Scan for the cell matching the given text and deliver its (x, y) coordinate at center. 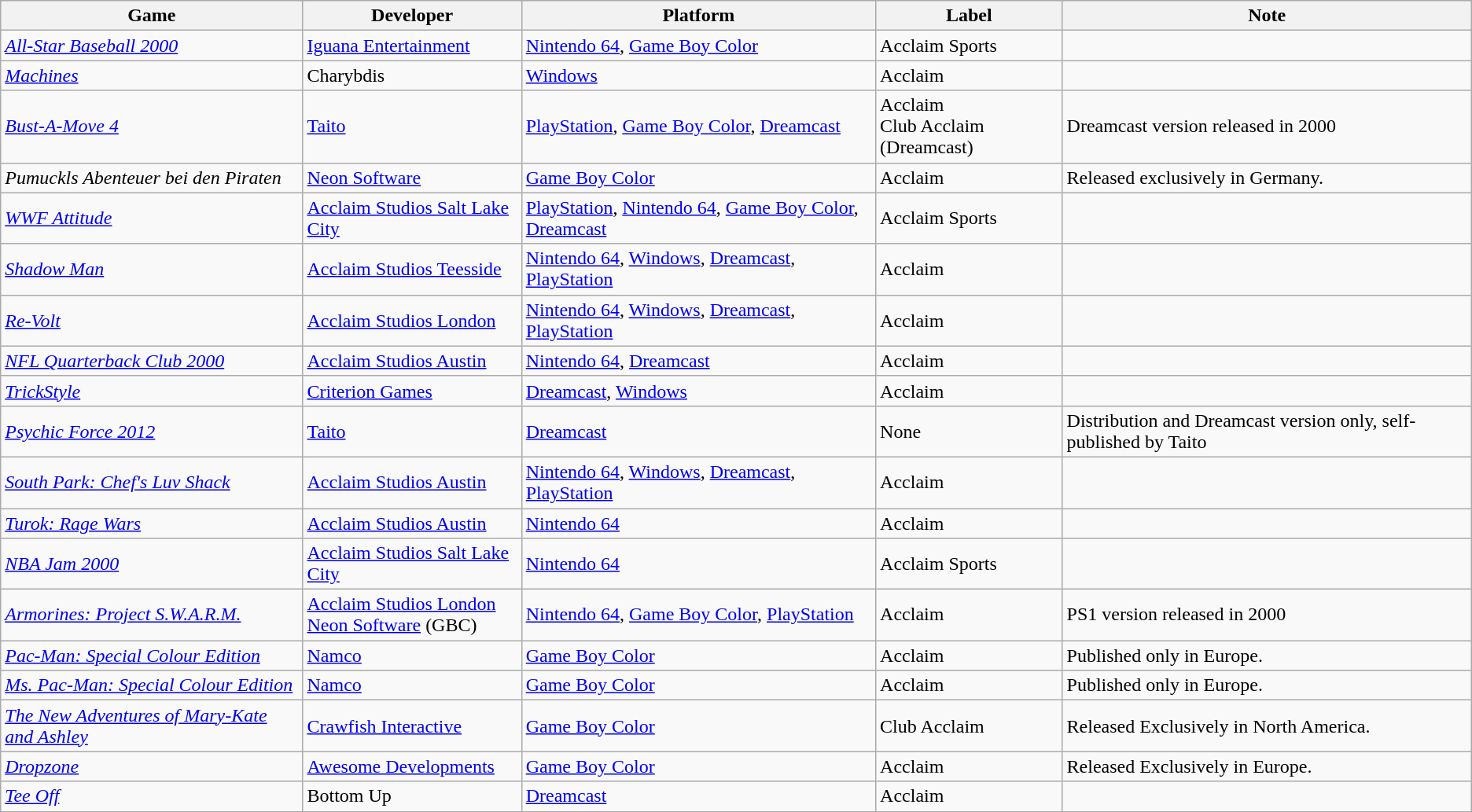
Psychic Force 2012 (152, 431)
TrickStyle (152, 391)
Developer (412, 16)
Crawfish Interactive (412, 726)
Pac-Man: Special Colour Edition (152, 656)
Bust-A-Move 4 (152, 127)
Dreamcast version released in 2000 (1267, 127)
Released Exclusively in Europe. (1267, 766)
South Park: Chef's Luv Shack (152, 483)
Platform (698, 16)
Club Acclaim (969, 726)
PlayStation, Game Boy Color, Dreamcast (698, 127)
AcclaimClub Acclaim (Dreamcast) (969, 127)
Armorines: Project S.W.A.R.M. (152, 615)
Windows (698, 75)
Note (1267, 16)
NFL Quarterback Club 2000 (152, 361)
Acclaim Studios Teesside (412, 269)
Ms. Pac-Man: Special Colour Edition (152, 685)
Shadow Man (152, 269)
Re-Volt (152, 321)
Criterion Games (412, 391)
Charybdis (412, 75)
Machines (152, 75)
Neon Software (412, 178)
All-Star Baseball 2000 (152, 46)
Game (152, 16)
Nintendo 64, Dreamcast (698, 361)
Distribution and Dreamcast version only, self-published by Taito (1267, 431)
WWF Attitude (152, 219)
PlayStation, Nintendo 64, Game Boy Color, Dreamcast (698, 219)
Turok: Rage Wars (152, 523)
None (969, 431)
Bottom Up (412, 796)
Tee Off (152, 796)
Iguana Entertainment (412, 46)
Acclaim Studios London (412, 321)
Released Exclusively in North America. (1267, 726)
NBA Jam 2000 (152, 564)
Nintendo 64, Game Boy Color (698, 46)
Nintendo 64, Game Boy Color, PlayStation (698, 615)
PS1 version released in 2000 (1267, 615)
Dropzone (152, 766)
The New Adventures of Mary-Kate and Ashley (152, 726)
Dreamcast, Windows (698, 391)
Acclaim Studios LondonNeon Software (GBC) (412, 615)
Awesome Developments (412, 766)
Pumuckls Abenteuer bei den Piraten (152, 178)
Label (969, 16)
Released exclusively in Germany. (1267, 178)
